Extract the (X, Y) coordinate from the center of the cell holding the provided text.  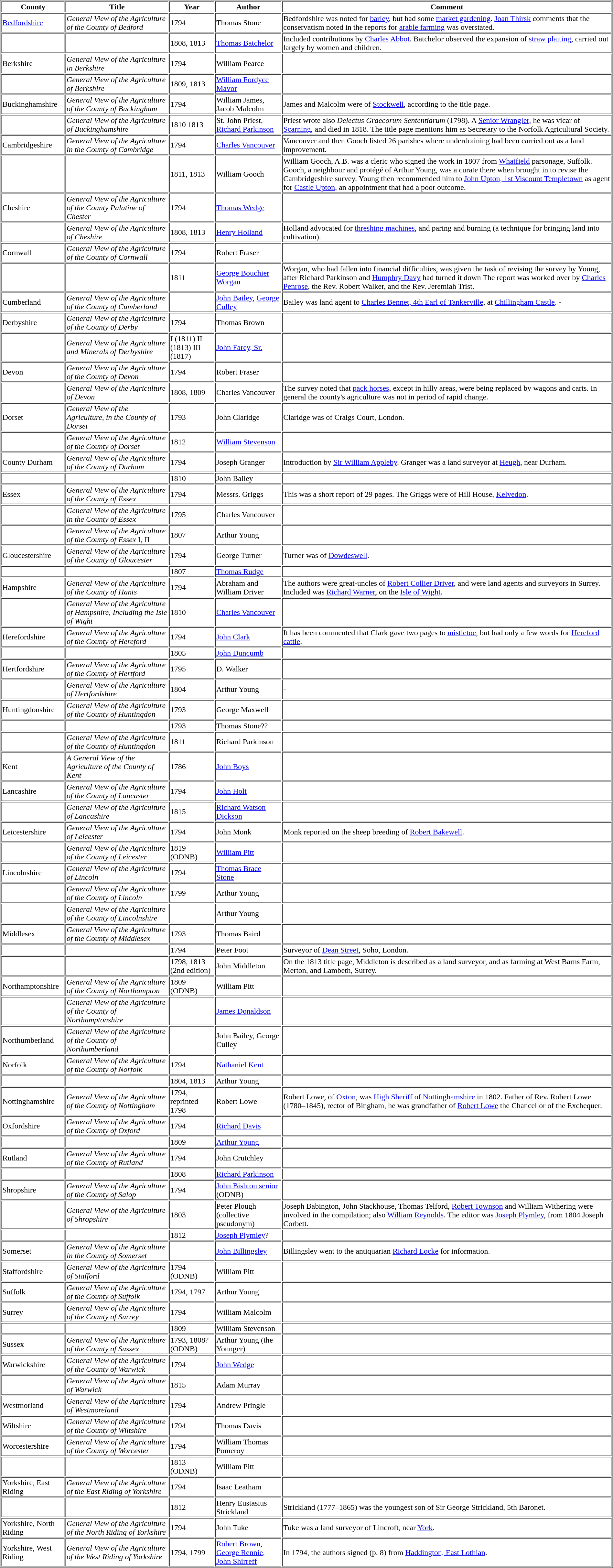
General View of the Agriculture of the County of Hereford (117, 637)
Hertfordshire (33, 669)
General View of the Agriculture of the County of Buckingham (117, 104)
General View of the Agriculture in Berkshire (117, 63)
General View of the Agriculture of the County of Hertford (117, 669)
Derbyshire (33, 323)
1794, reprinted 1798 (192, 1102)
Billingsley went to the antiquarian Richard Locke for information. (447, 1251)
1805 (192, 653)
Berkshire (33, 63)
Herefordshire (33, 637)
Thomas Stone (248, 23)
1808 (192, 1174)
Peter Plough (collective pseudonym) (248, 1215)
Shropshire (33, 1190)
General View of the Agriculture of the West Riding of Yorkshire (117, 1552)
General View of the Agriculture of the North Riding of Yorkshire (117, 1528)
1809, 1813 (192, 84)
Rutland (33, 1158)
Wiltshire (33, 1426)
1811, 1813 (192, 174)
Joseph Plymley? (248, 1235)
General View of the Agriculture of the County of Bedford (117, 23)
General View of the Agriculture of Devon (117, 393)
1793, 1808? (ODNB) (192, 1344)
John Duncumb (248, 653)
General View of the Agriculture of Cheshire (117, 232)
Thomas Rudge (248, 571)
On the 1813 title page, Middleton is described as a land surveyor, and as farming at West Barns Farm, Merton, and Lambeth, Surrey. (447, 966)
This was a short report of 29 pages. The Griggs were of Hill House, Kelvedon. (447, 494)
- (447, 690)
General View of the Agriculture of the County of Sussex (117, 1344)
General View of the Agriculture of Lincoln (117, 873)
John Bishton senior (ODNB) (248, 1190)
General View of the Agriculture of the County of Leicester (117, 853)
1786 (192, 767)
John Claridge (248, 417)
General View of the Agriculture of the County of Cornwall (117, 253)
Warwickshire (33, 1365)
Kent (33, 767)
John Monk (248, 832)
Thomas Batchelor (248, 43)
Essex (33, 494)
1794, 1797 (192, 1292)
Monk reported on the sheep breeding of Robert Bakewell. (447, 832)
George Bouchier Worgan (248, 278)
General View of the Agriculture of the County of Lincolnshire (117, 913)
General View of the Agriculture of the County of Durham (117, 463)
Thomas Baird (248, 934)
1809 (ODNB) (192, 986)
John Clark (248, 637)
General View of the Agriculture of the County of Oxford (117, 1126)
Northumberland (33, 1040)
1804 (192, 690)
General View of the Agriculture of the County of Cumberland (117, 302)
General View of the Agriculture of the County of Northampton (117, 986)
General View of the Agriculture of the County of Norfolk (117, 1065)
Arthur Young (the Younger) (248, 1344)
I (1811) II (1813) III (1817) (192, 347)
General View of the Agriculture of the County of Lincoln (117, 893)
Comment (447, 6)
Richard Davis (248, 1126)
Abraham and William Driver (248, 587)
Messrs. Griggs (248, 494)
Hampshire (33, 587)
Vancouver and then Gooch listed 26 parishes where underdraining had been carried out as a land improvement. (447, 145)
1804, 1813 (192, 1081)
John Middleton (248, 966)
Thomas Wedge (248, 208)
Surveyor of Dean Street, Soho, London. (447, 950)
General View of the Agriculture of the County of Warwick (117, 1365)
General View of the Agriculture of Shropshire (117, 1215)
Yorkshire, North Riding (33, 1528)
General View of the Agriculture of the County of Nottingham (117, 1102)
General View of the Agriculture of the County of Middlesex (117, 934)
1794 (ODNB) (192, 1272)
General View of the Agriculture of the County of Gloucester (117, 556)
Yorkshire, West Riding (33, 1552)
General View of the Agriculture of Westmoreland (117, 1406)
Oxfordshire (33, 1126)
General View of the Agriculture of Stafford (117, 1272)
Claridge was of Craigs Court, London. (447, 417)
Title (117, 6)
James Donaldson (248, 1011)
Westmorland (33, 1406)
Staffordshire (33, 1272)
John Crutchley (248, 1158)
John Bailey (248, 478)
A General View of the Agriculture of the County of Kent (117, 767)
John Wedge (248, 1365)
Leicestershire (33, 832)
General View of the Agriculture of Warwick (117, 1385)
Thomas Brown (248, 323)
Cornwall (33, 253)
1810 1813 (192, 125)
General View of the Agriculture of the County of Northumberland (117, 1040)
Henry Holland (248, 232)
General View of the Agriculture of the County of Dorset (117, 442)
George Turner (248, 556)
1813 (ODNB) (192, 1466)
Holland advocated for threshing machines, and paring and burning (a technique for bringing land into cultivation). (447, 232)
Nottinghamshire (33, 1102)
Adam Murray (248, 1385)
General View of the Agriculture of the County of Worcester (117, 1446)
County (33, 6)
Dorset (33, 417)
General View of the Agriculture of the County of Salop (117, 1190)
1803 (192, 1215)
William James, Jacob Malcolm (248, 104)
Henry Eustasius Strickland (248, 1507)
General View of the Agriculture in the County of Cambridge (117, 145)
Robert Brown, George Rennie, John Shirreff (248, 1552)
Thomas Stone?? (248, 726)
General View of the Agriculture of the County of Derby (117, 323)
General View of the Agriculture of the County of Surrey (117, 1312)
General View of the Agriculture in the County of Essex (117, 515)
William Thomas Pomeroy (248, 1446)
John Farey, Sr. (248, 347)
General View of the Agriculture of the County of Rutland (117, 1158)
Bailey was land agent to Charles Bennet, 4th Earl of Tankerville, at Chillingham Castle. - (447, 302)
Richard Watson Dickson (248, 812)
General View of the Agriculture of the County of Devon (117, 372)
Nathaniel Kent (248, 1065)
Author (248, 6)
General View of the Agriculture in the County of Somerset (117, 1251)
John Tuke (248, 1528)
General View of the Agriculture of Leicester (117, 832)
Introduction by Sir William Appleby. Granger was a land surveyor at Heugh, near Durham. (447, 463)
General View of the Agriculture of the County of Hants (117, 587)
General View of the Agriculture of the County of Essex (117, 494)
Sussex (33, 1344)
Strickland (1777–1865) was the youngest son of Sir George Strickland, 5th Baronet. (447, 1507)
Andrew Pringle (248, 1406)
General View of the Agriculture of the County Palatine of Chester (117, 208)
1819 (ODNB) (192, 853)
General View of the Agriculture of the County of Suffolk (117, 1292)
Gloucestershire (33, 556)
John Billingsley (248, 1251)
D. Walker (248, 669)
Included contributions by Charles Abbot. Batchelor observed the expansion of straw plaiting, carried out largely by women and children. (447, 43)
General View of the Agriculture of the East Riding of Yorkshire (117, 1487)
Somerset (33, 1251)
John Holt (248, 791)
Isaac Leatham (248, 1487)
Devon (33, 372)
1808, 1809 (192, 393)
John Boys (248, 767)
Cheshire (33, 208)
Cumberland (33, 302)
Middlesex (33, 934)
Northamptonshire (33, 986)
Peter Foot (248, 950)
Worcestershire (33, 1446)
William Fordyce Mavor (248, 84)
General View of the Agriculture of Lancashire (117, 812)
Suffolk (33, 1292)
Year (192, 6)
William Pearce (248, 63)
Robert Lowe (248, 1102)
It has been commented that Clark gave two pages to mistletoe, but had only a few words for Hereford cattle. (447, 637)
Turner was of Dowdeswell. (447, 556)
St. John Priest, Richard Parkinson (248, 125)
George Maxwell (248, 710)
Buckinghamshire (33, 104)
Bedfordshire (33, 23)
1798, 1813 (2nd edition) (192, 966)
County Durham (33, 463)
General View of the Agriculture of Hertfordshire (117, 690)
Cambridgeshire (33, 145)
Lancashire (33, 791)
General View of the Agriculture, in the County of Dorset (117, 417)
General View of the Agriculture of the County of Essex I, II (117, 535)
Yorkshire, East Riding (33, 1487)
1799 (192, 893)
General View of the Agriculture of Hampshire, Including the Isle of Wight (117, 613)
General View of the Agriculture of the County of Wiltshire (117, 1426)
1794, 1799 (192, 1552)
General View of the Agriculture of Berkshire (117, 84)
James and Malcolm were of Stockwell, according to the title page. (447, 104)
William Malcolm (248, 1312)
Thomas Davis (248, 1426)
General View of the Agriculture of Buckinghamshire (117, 125)
General View of the Agriculture of the County of Lancaster (117, 791)
General View of the Agriculture and Minerals of Derbyshire (117, 347)
Lincolnshire (33, 873)
General View of the Agriculture of the County of Northamptonshire (117, 1011)
Thomas Brace Stone (248, 873)
William Gooch (248, 174)
In 1794, the authors signed (p. 8) from Haddington, East Lothian. (447, 1552)
Surrey (33, 1312)
Joseph Granger (248, 463)
Tuke was a land surveyor of Lincroft, near York. (447, 1528)
Norfolk (33, 1065)
Huntingdonshire (33, 710)
